Identify which cell holds the provided text, then report its [x, y] central coordinate. 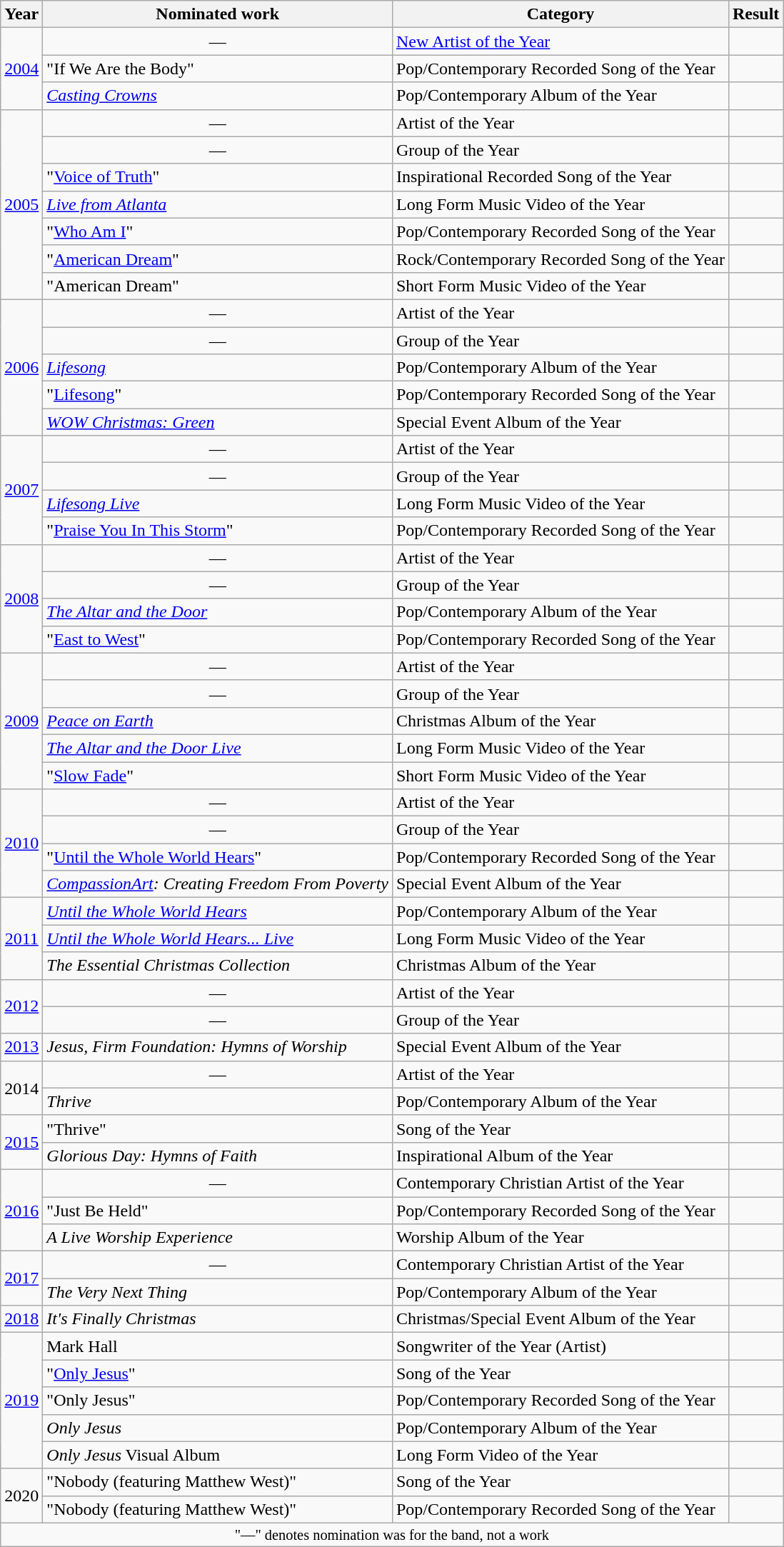
Result [755, 14]
2018 [21, 1319]
2006 [21, 367]
2020 [21, 1496]
2014 [21, 1088]
"Who Am I" [218, 231]
Nominated work [218, 14]
Lifesong Live [218, 504]
Inspirational Recorded Song of the Year [560, 177]
Only Jesus Visual Album [218, 1455]
"East to West" [218, 639]
WOW Christmas: Green [218, 422]
The Altar and the Door Live [218, 748]
Peace on Earth [218, 721]
Jesus, Firm Foundation: Hymns of Worship [218, 1047]
2007 [21, 490]
2012 [21, 1006]
2015 [21, 1142]
2005 [21, 204]
It's Finally Christmas [218, 1319]
Thrive [218, 1101]
New Artist of the Year [560, 41]
Mark Hall [218, 1346]
A Live Worship Experience [218, 1238]
"Praise You In This Storm" [218, 531]
2011 [21, 938]
Rock/Contemporary Recorded Song of the Year [560, 259]
2016 [21, 1210]
Lifesong [218, 368]
Category [560, 14]
Year [21, 14]
Only Jesus [218, 1428]
"If We Are the Body" [218, 69]
2010 [21, 843]
2019 [21, 1401]
CompassionArt: Creating Freedom From Poverty [218, 884]
Until the Whole World Hears [218, 911]
"Lifesong" [218, 395]
"—" denotes nomination was for the band, not a work [392, 1535]
Worship Album of the Year [560, 1238]
The Altar and the Door [218, 612]
"Slow Fade" [218, 775]
"Voice of Truth" [218, 177]
2017 [21, 1278]
Until the Whole World Hears... Live [218, 938]
2009 [21, 721]
"Just Be Held" [218, 1211]
Live from Atlanta [218, 204]
2004 [21, 69]
The Very Next Thing [218, 1292]
"Thrive" [218, 1128]
Glorious Day: Hymns of Faith [218, 1156]
2013 [21, 1047]
Inspirational Album of the Year [560, 1156]
Christmas/Special Event Album of the Year [560, 1319]
Casting Crowns [218, 96]
Long Form Video of the Year [560, 1455]
The Essential Christmas Collection [218, 966]
"Until the Whole World Hears" [218, 857]
2008 [21, 599]
Songwriter of the Year (Artist) [560, 1346]
